Pinpoint the cell where the given text exists, returning its (X, Y) midpoint coordinate. 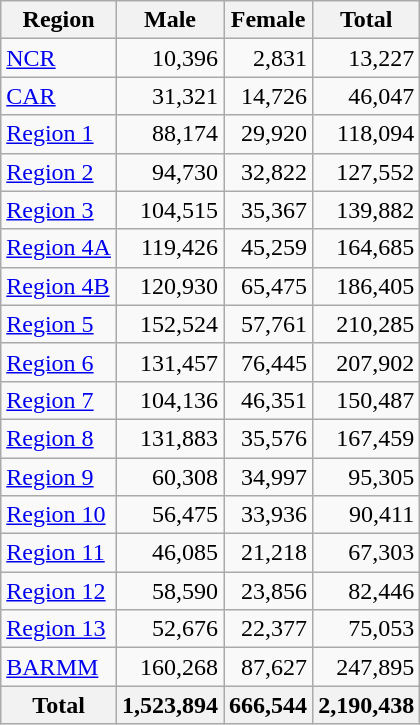
Region 11 (59, 553)
Region 9 (59, 477)
35,576 (268, 438)
127,552 (366, 172)
13,227 (366, 58)
120,930 (170, 286)
87,627 (268, 667)
150,487 (366, 400)
131,457 (170, 362)
104,515 (170, 210)
119,426 (170, 248)
Region 3 (59, 210)
247,895 (366, 667)
57,761 (268, 324)
94,730 (170, 172)
BARMM (59, 667)
Region 4A (59, 248)
56,475 (170, 515)
210,285 (366, 324)
21,218 (268, 553)
58,590 (170, 591)
2,831 (268, 58)
31,321 (170, 96)
67,303 (366, 553)
45,259 (268, 248)
2,190,438 (366, 705)
Region 4B (59, 286)
Region 1 (59, 134)
52,676 (170, 629)
104,136 (170, 400)
Region 2 (59, 172)
Region 12 (59, 591)
65,475 (268, 286)
Region 13 (59, 629)
60,308 (170, 477)
Region 7 (59, 400)
Region 5 (59, 324)
34,997 (268, 477)
95,305 (366, 477)
33,936 (268, 515)
Male (170, 20)
90,411 (366, 515)
46,085 (170, 553)
75,053 (366, 629)
164,685 (366, 248)
29,920 (268, 134)
666,544 (268, 705)
22,377 (268, 629)
76,445 (268, 362)
Region (59, 20)
167,459 (366, 438)
35,367 (268, 210)
10,396 (170, 58)
152,524 (170, 324)
Region 6 (59, 362)
46,351 (268, 400)
NCR (59, 58)
160,268 (170, 667)
139,882 (366, 210)
131,883 (170, 438)
CAR (59, 96)
118,094 (366, 134)
186,405 (366, 286)
207,902 (366, 362)
Region 10 (59, 515)
23,856 (268, 591)
Region 8 (59, 438)
82,446 (366, 591)
1,523,894 (170, 705)
88,174 (170, 134)
14,726 (268, 96)
Female (268, 20)
46,047 (366, 96)
32,822 (268, 172)
